Detect which cell encompasses the target text, then output its [x, y] center coordinate. 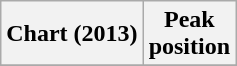
Chart (2013) [72, 34]
Peakposition [189, 34]
